Pinpoint the cell where the given text exists, returning its (X, Y) midpoint coordinate. 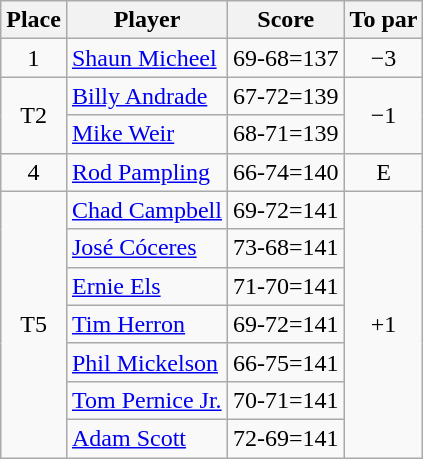
T5 (34, 324)
Mike Weir (146, 134)
E (384, 172)
Place (34, 20)
70-71=141 (286, 400)
72-69=141 (286, 438)
1 (34, 58)
Billy Andrade (146, 96)
68-71=139 (286, 134)
69-68=137 (286, 58)
To par (384, 20)
Tom Pernice Jr. (146, 400)
+1 (384, 324)
José Cóceres (146, 248)
Player (146, 20)
73-68=141 (286, 248)
66-74=140 (286, 172)
Chad Campbell (146, 210)
Shaun Micheel (146, 58)
Rod Pampling (146, 172)
Adam Scott (146, 438)
Tim Herron (146, 324)
Ernie Els (146, 286)
67-72=139 (286, 96)
4 (34, 172)
−3 (384, 58)
71-70=141 (286, 286)
T2 (34, 115)
−1 (384, 115)
Phil Mickelson (146, 362)
Score (286, 20)
66-75=141 (286, 362)
